Determine the (x, y) coordinate at the center of the cell enclosing the given text.  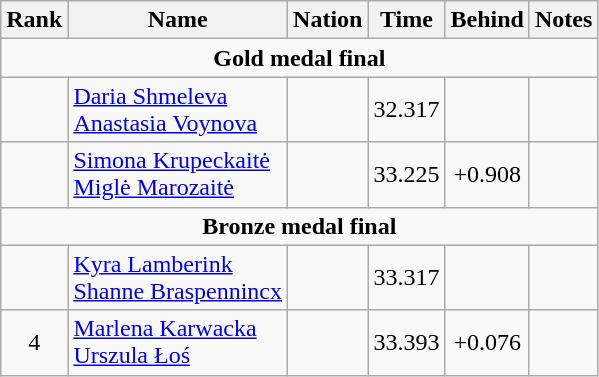
+0.908 (487, 174)
Name (178, 20)
Nation (328, 20)
32.317 (406, 110)
+0.076 (487, 342)
Time (406, 20)
33.317 (406, 278)
Rank (34, 20)
Simona KrupeckaitėMiglė Marozaitė (178, 174)
33.225 (406, 174)
Marlena KarwackaUrszula Łoś (178, 342)
Behind (487, 20)
Gold medal final (300, 58)
Bronze medal final (300, 226)
33.393 (406, 342)
Kyra LamberinkShanne Braspennincx (178, 278)
4 (34, 342)
Daria ShmelevaAnastasia Voynova (178, 110)
Notes (563, 20)
